From the cell containing the given text, extract its center point as [x, y] coordinate. 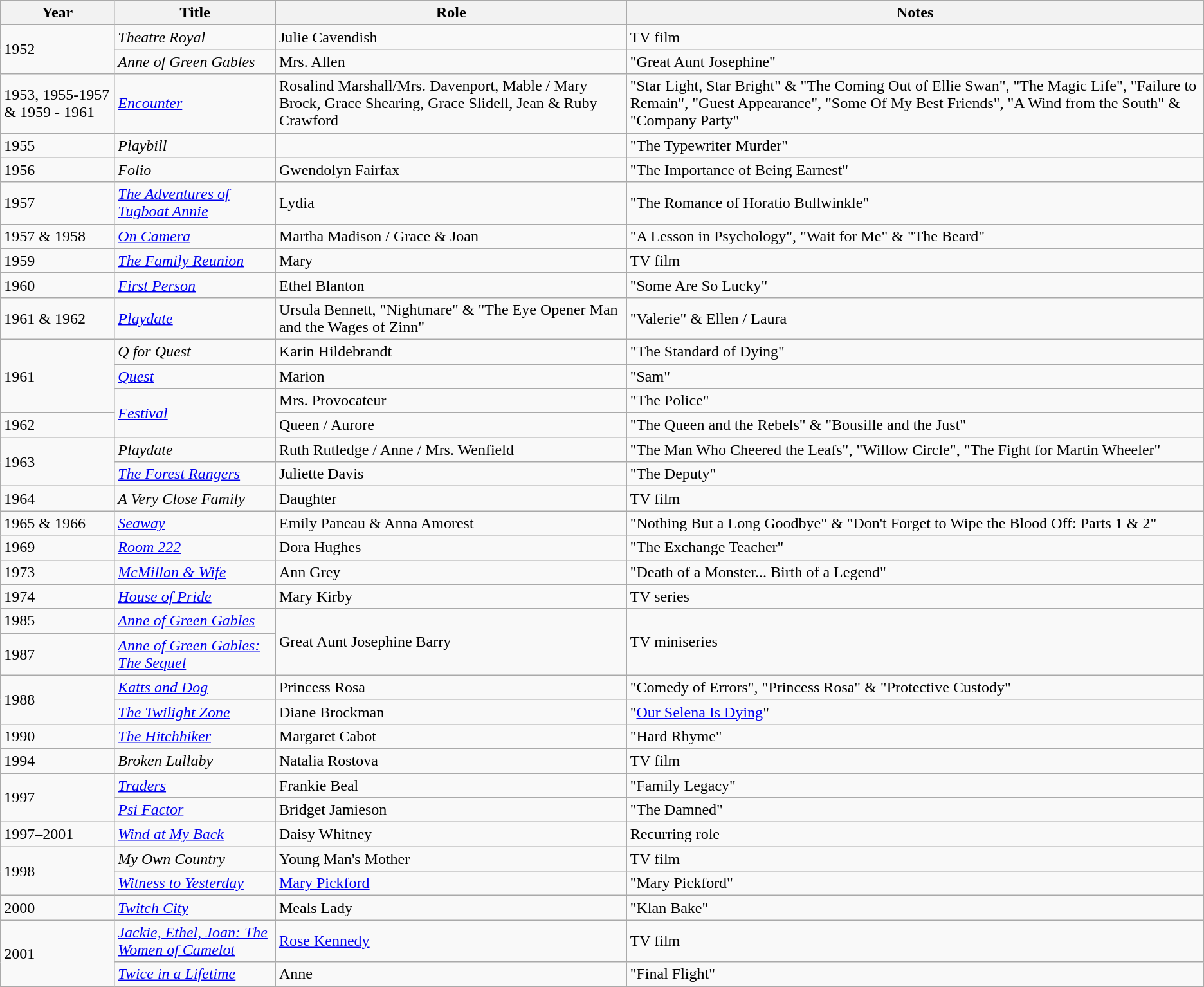
"The Romance of Horatio Bullwinkle" [915, 203]
"The Damned" [915, 810]
Traders [196, 786]
The Adventures of Tugboat Annie [196, 203]
1963 [58, 462]
1964 [58, 499]
Ursula Bennett, "Nightmare" & "The Eye Opener Man and the Wages of Zinn" [451, 318]
Mrs. Allen [451, 62]
1955 [58, 145]
1953, 1955-1957 & 1959 - 1961 [58, 104]
"The Queen and the Rebels" & "Bousille and the Just" [915, 425]
Broken Lullaby [196, 761]
Great Aunt Josephine Barry [451, 642]
Ruth Rutledge / Anne / Mrs. Wenfield [451, 450]
Daisy Whitney [451, 835]
Mary [451, 261]
Wind at My Back [196, 835]
Juliette Davis [451, 474]
"Death of a Monster... Birth of a Legend" [915, 572]
1997 [58, 798]
The Family Reunion [196, 261]
1957 & 1958 [58, 236]
Marion [451, 376]
A Very Close Family [196, 499]
"Some Are So Lucky" [915, 285]
"The Exchange Teacher" [915, 548]
Seaway [196, 523]
My Own Country [196, 859]
Bridget Jamieson [451, 810]
Natalia Rostova [451, 761]
"The Typewriter Murder" [915, 145]
TV series [915, 596]
Witness to Yesterday [196, 883]
"The Standard of Dying" [915, 351]
Twitch City [196, 908]
1961 & 1962 [58, 318]
Dora Hughes [451, 548]
"Great Aunt Josephine" [915, 62]
1985 [58, 621]
Psi Factor [196, 810]
Emily Paneau & Anna Amorest [451, 523]
Rose Kennedy [451, 941]
Mary Pickford [451, 883]
Mary Kirby [451, 596]
Theatre Royal [196, 37]
Diane Brockman [451, 712]
Room 222 [196, 548]
1957 [58, 203]
1987 [58, 654]
Festival [196, 413]
Mrs. Provocateur [451, 401]
Daughter [451, 499]
Martha Madison / Grace & Joan [451, 236]
Notes [915, 13]
Gwendolyn Fairfax [451, 170]
2000 [58, 908]
Role [451, 13]
"The Police" [915, 401]
Anne [451, 974]
Folio [196, 170]
The Forest Rangers [196, 474]
McMillan & Wife [196, 572]
Karin Hildebrandt [451, 351]
"Klan Bake" [915, 908]
On Camera [196, 236]
Recurring role [915, 835]
"Final Flight" [915, 974]
Q for Quest [196, 351]
1961 [58, 376]
1952 [58, 50]
Princess Rosa [451, 687]
Anne of Green Gables: The Sequel [196, 654]
1998 [58, 871]
House of Pride [196, 596]
Ethel Blanton [451, 285]
"Hard Rhyme" [915, 736]
1962 [58, 425]
Katts and Dog [196, 687]
"Our Selena Is Dying" [915, 712]
Quest [196, 376]
Year [58, 13]
Frankie Beal [451, 786]
"Valerie" & Ellen / Laura [915, 318]
The Twilight Zone [196, 712]
"Comedy of Errors", "Princess Rosa" & "Protective Custody" [915, 687]
1960 [58, 285]
1997–2001 [58, 835]
1988 [58, 699]
Lydia [451, 203]
Young Man's Mother [451, 859]
"The Importance of Being Earnest" [915, 170]
"Nothing But a Long Goodbye" & "Don't Forget to Wipe the Blood Off: Parts 1 & 2" [915, 523]
Jackie, Ethel, Joan: The Women of Camelot [196, 941]
"The Man Who Cheered the Leafs", "Willow Circle", "The Fight for Martin Wheeler" [915, 450]
2001 [58, 954]
Title [196, 13]
The Hitchhiker [196, 736]
Queen / Aurore [451, 425]
1969 [58, 548]
1974 [58, 596]
"Sam" [915, 376]
First Person [196, 285]
Twice in a Lifetime [196, 974]
TV miniseries [915, 642]
1965 & 1966 [58, 523]
Encounter [196, 104]
"Family Legacy" [915, 786]
Rosalind Marshall/Mrs. Davenport, Mable / Mary Brock, Grace Shearing, Grace Slidell, Jean & Ruby Crawford [451, 104]
Playbill [196, 145]
1973 [58, 572]
Margaret Cabot [451, 736]
"A Lesson in Psychology", "Wait for Me" & "The Beard" [915, 236]
1994 [58, 761]
1959 [58, 261]
Ann Grey [451, 572]
"The Deputy" [915, 474]
1990 [58, 736]
Julie Cavendish [451, 37]
"Mary Pickford" [915, 883]
1956 [58, 170]
Meals Lady [451, 908]
